Scan for the cell matching the given text and deliver its (x, y) coordinate at center. 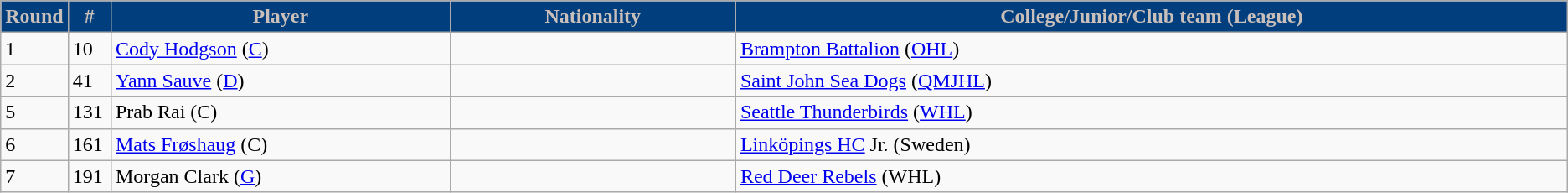
5 (34, 112)
College/Junior/Club team (League) (1151, 17)
41 (89, 81)
Seattle Thunderbirds (WHL) (1151, 112)
Yann Sauve (D) (280, 81)
Brampton Battalion (OHL) (1151, 49)
Player (280, 17)
Mats Frøshaug (C) (280, 144)
Prab Rai (C) (280, 112)
Morgan Clark (G) (280, 176)
6 (34, 144)
7 (34, 176)
Red Deer Rebels (WHL) (1151, 176)
131 (89, 112)
# (89, 17)
2 (34, 81)
Nationality (593, 17)
191 (89, 176)
1 (34, 49)
10 (89, 49)
161 (89, 144)
Round (34, 17)
Saint John Sea Dogs (QMJHL) (1151, 81)
Linköpings HC Jr. (Sweden) (1151, 144)
Cody Hodgson (C) (280, 49)
